Provide the [X, Y] coordinate of the cell's center where the given text is located.  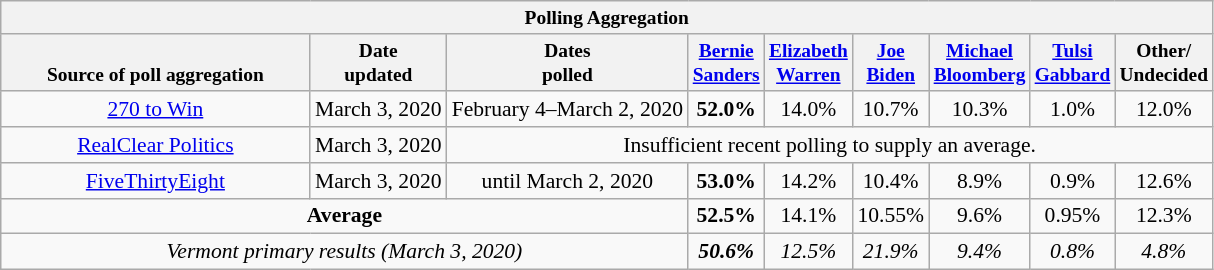
14.0% [808, 110]
Dateupdated [378, 62]
JoeBiden [890, 62]
10.4% [890, 181]
12.6% [1164, 181]
10.7% [890, 110]
14.2% [808, 181]
9.6% [980, 216]
21.9% [890, 252]
50.6% [726, 252]
Polling Aggregation [607, 18]
Datespolled [568, 62]
0.9% [1072, 181]
1.0% [1072, 110]
10.55% [890, 216]
270 to Win [156, 110]
ElizabethWarren [808, 62]
9.4% [980, 252]
14.1% [808, 216]
Insufficient recent polling to supply an average. [830, 145]
TulsiGabbard [1072, 62]
10.3% [980, 110]
Source of poll aggregation [156, 62]
52.0% [726, 110]
0.95% [1072, 216]
53.0% [726, 181]
February 4–March 2, 2020 [568, 110]
RealClear Politics [156, 145]
FiveThirtyEight [156, 181]
Other/Undecided [1164, 62]
12.3% [1164, 216]
Vermont primary results (March 3, 2020) [344, 252]
BernieSanders [726, 62]
8.9% [980, 181]
MichaelBloomberg [980, 62]
until March 2, 2020 [568, 181]
12.5% [808, 252]
4.8% [1164, 252]
52.5% [726, 216]
12.0% [1164, 110]
Average [344, 216]
0.8% [1072, 252]
